Extract the [x, y] coordinate from the center of the cell holding the provided text.  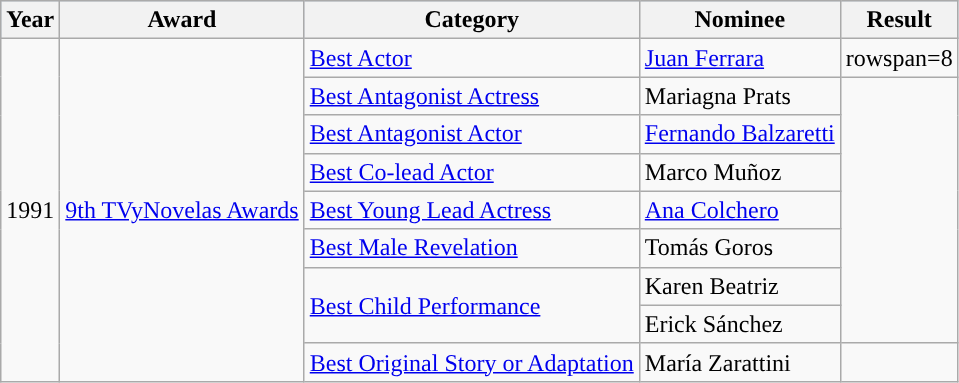
Best Original Story or Adaptation [472, 362]
Result [899, 20]
Tomás Goros [740, 248]
María Zarattini [740, 362]
Best Actor [472, 58]
Best Young Lead Actress [472, 210]
1991 [30, 210]
Nominee [740, 20]
Best Male Revelation [472, 248]
Best Antagonist Actor [472, 134]
Marco Muñoz [740, 172]
Best Antagonist Actress [472, 96]
9th TVyNovelas Awards [182, 210]
Best Co-lead Actor [472, 172]
Category [472, 20]
Erick Sánchez [740, 324]
Juan Ferrara [740, 58]
Best Child Performance [472, 305]
Year [30, 20]
Karen Beatriz [740, 286]
Fernando Balzaretti [740, 134]
Award [182, 20]
rowspan=8 [899, 58]
Mariagna Prats [740, 96]
Ana Colchero [740, 210]
